Extract the [X, Y] coordinate from the center of the cell holding the provided text.  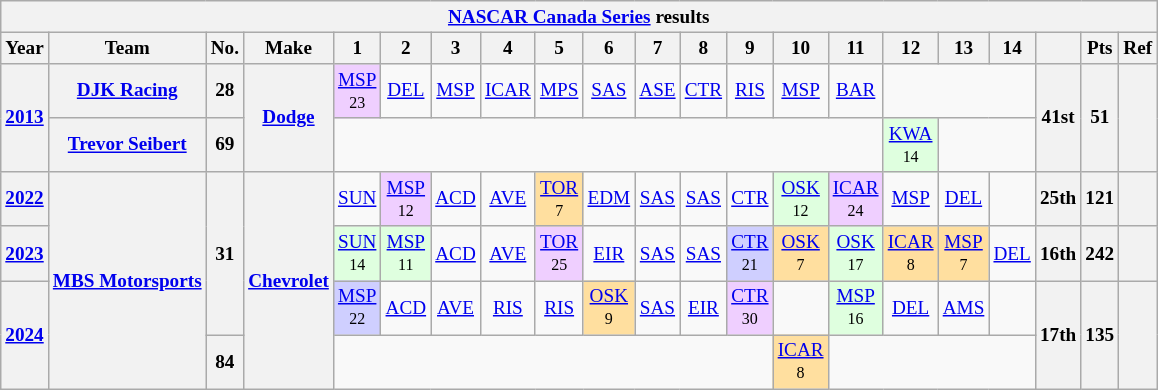
2023 [25, 253]
Make [289, 48]
25th [1058, 199]
135 [1100, 334]
TOR7 [559, 199]
Trevor Seibert [127, 145]
3 [456, 48]
MSP7 [964, 253]
17th [1058, 334]
5 [559, 48]
MPS [559, 91]
Team [127, 48]
MSP23 [357, 91]
4 [508, 48]
10 [800, 48]
16th [1058, 253]
Chevrolet [289, 280]
MBS Motorsports [127, 280]
AMS [964, 307]
Ref [1138, 48]
28 [224, 91]
ASE [658, 91]
2022 [25, 199]
No. [224, 48]
MSP16 [856, 307]
MSP22 [357, 307]
12 [910, 48]
OSK9 [609, 307]
1 [357, 48]
121 [1100, 199]
TOR25 [559, 253]
Year [25, 48]
CTR30 [750, 307]
2024 [25, 334]
6 [609, 48]
OSK17 [856, 253]
13 [964, 48]
CTR21 [750, 253]
ICAR24 [856, 199]
MSP12 [406, 199]
51 [1100, 118]
84 [224, 362]
41st [1058, 118]
8 [703, 48]
EDM [609, 199]
31 [224, 253]
NASCAR Canada Series results [579, 17]
11 [856, 48]
9 [750, 48]
Pts [1100, 48]
KWA14 [910, 145]
Dodge [289, 118]
69 [224, 145]
OSK7 [800, 253]
2 [406, 48]
2013 [25, 118]
14 [1012, 48]
BAR [856, 91]
242 [1100, 253]
MSP11 [406, 253]
SUN14 [357, 253]
7 [658, 48]
OSK12 [800, 199]
ICAR [508, 91]
SUN [357, 199]
DJK Racing [127, 91]
